Determine the (x, y) coordinate at the center of the cell enclosing the given text.  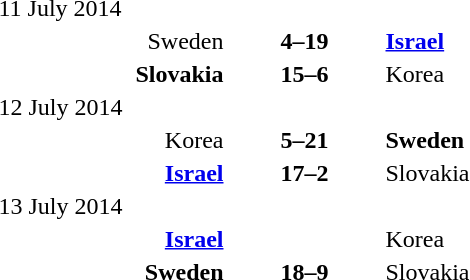
4–19 (304, 41)
15–6 (304, 74)
5–21 (304, 140)
17–2 (304, 173)
